Return the (x, y) coordinate for the center point of the cell that contains the specified text.  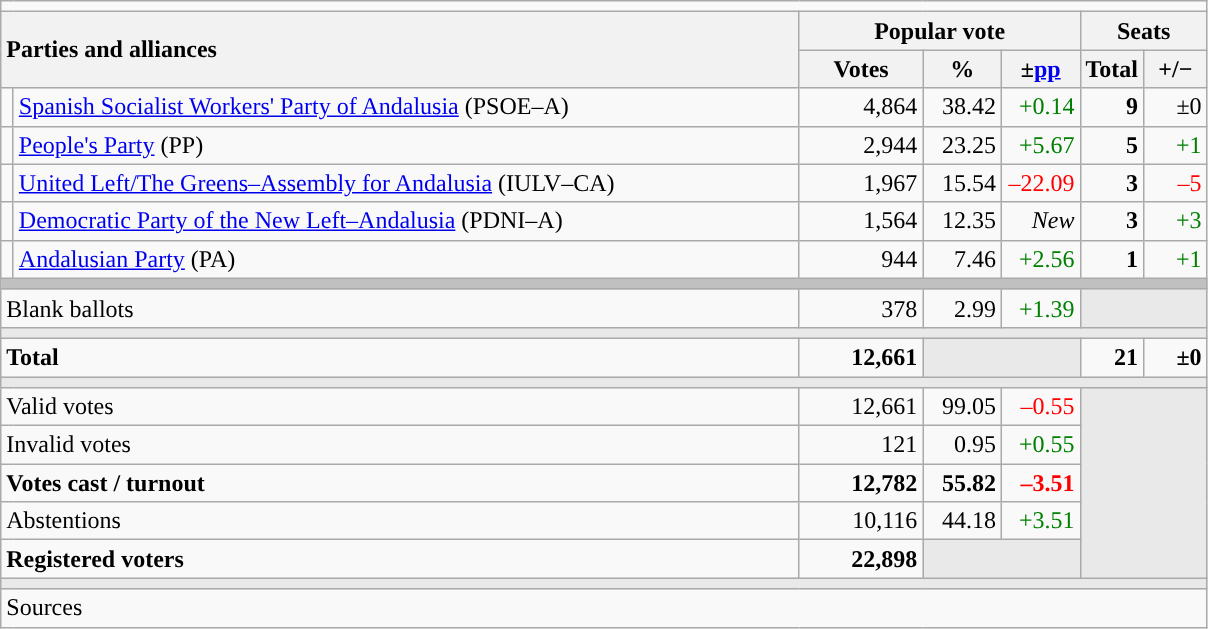
Sources (604, 608)
21 (1112, 357)
+1.39 (1040, 308)
Blank ballots (400, 308)
2,944 (861, 145)
4,864 (861, 107)
Spanish Socialist Workers' Party of Andalusia (PSOE–A) (406, 107)
1,967 (861, 183)
+0.14 (1040, 107)
–3.51 (1040, 483)
12.35 (962, 221)
–5 (1176, 183)
22,898 (861, 559)
+3.51 (1040, 521)
±pp (1040, 69)
1 (1112, 259)
7.46 (962, 259)
12,782 (861, 483)
Invalid votes (400, 445)
Registered voters (400, 559)
944 (861, 259)
Seats (1144, 31)
121 (861, 445)
+0.55 (1040, 445)
9 (1112, 107)
378 (861, 308)
99.05 (962, 407)
15.54 (962, 183)
38.42 (962, 107)
–22.09 (1040, 183)
Votes cast / turnout (400, 483)
Votes (861, 69)
23.25 (962, 145)
% (962, 69)
Democratic Party of the New Left–Andalusia (PDNI–A) (406, 221)
New (1040, 221)
United Left/The Greens–Assembly for Andalusia (IULV–CA) (406, 183)
Valid votes (400, 407)
55.82 (962, 483)
5 (1112, 145)
+2.56 (1040, 259)
+5.67 (1040, 145)
2.99 (962, 308)
Abstentions (400, 521)
+3 (1176, 221)
1,564 (861, 221)
10,116 (861, 521)
Parties and alliances (400, 50)
0.95 (962, 445)
People's Party (PP) (406, 145)
44.18 (962, 521)
Andalusian Party (PA) (406, 259)
–0.55 (1040, 407)
+/− (1176, 69)
Popular vote (940, 31)
